Return [x, y] of the center of cell containing provided text 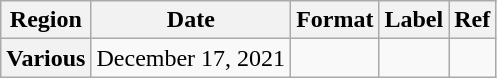
Label [414, 20]
Region [46, 20]
Various [46, 58]
Ref [472, 20]
December 17, 2021 [191, 58]
Format [335, 20]
Date [191, 20]
